Detect which cell encompasses the target text, then output its [X, Y] center coordinate. 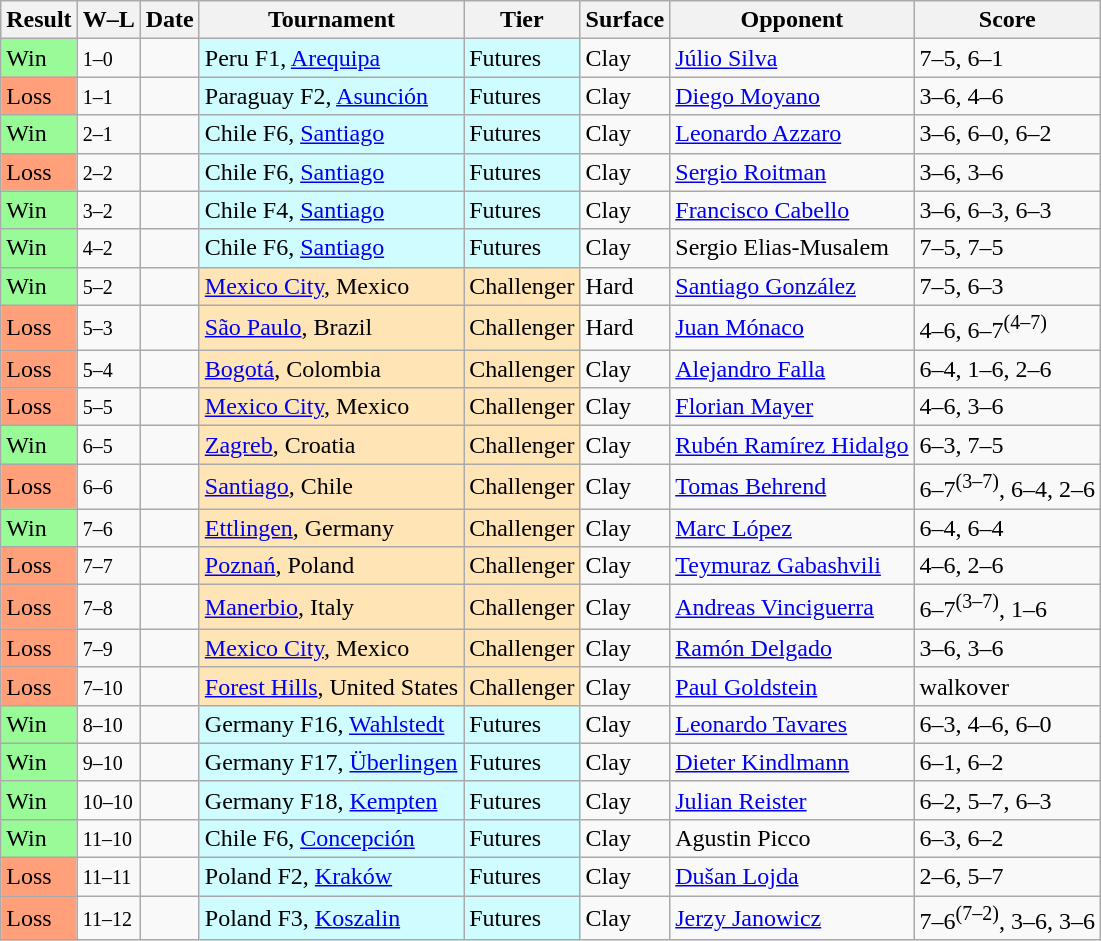
walkover [1007, 686]
Poznań, Poland [331, 566]
7–6(7–2), 3–6, 3–6 [1007, 918]
11–12 [108, 918]
Juan Mónaco [792, 328]
Paraguay F2, Asunción [331, 96]
3–6, 6–0, 6–2 [1007, 134]
6–1, 6–2 [1007, 762]
Poland F2, Kraków [331, 877]
Leonardo Tavares [792, 724]
6–2, 5–7, 6–3 [1007, 800]
Sergio Roitman [792, 172]
3–6, 4–6 [1007, 96]
6–3, 6–2 [1007, 839]
Paul Goldstein [792, 686]
5–5 [108, 407]
Agustin Picco [792, 839]
7–9 [108, 648]
11–11 [108, 877]
6–4, 1–6, 2–6 [1007, 369]
4–2 [108, 248]
Germany F18, Kempten [331, 800]
Tomas Behrend [792, 486]
Ramón Delgado [792, 648]
Surface [625, 20]
Dušan Lojda [792, 877]
São Paulo, Brazil [331, 328]
7–10 [108, 686]
8–10 [108, 724]
5–4 [108, 369]
Julian Reister [792, 800]
6–3, 7–5 [1007, 445]
5–3 [108, 328]
Poland F3, Koszalin [331, 918]
Tier [522, 20]
Zagreb, Croatia [331, 445]
7–5, 6–3 [1007, 286]
9–10 [108, 762]
2–2 [108, 172]
Bogotá, Colombia [331, 369]
7–5, 6–1 [1007, 58]
2–1 [108, 134]
Chile F6, Concepción [331, 839]
Diego Moyano [792, 96]
3–6, 6–3, 6–3 [1007, 210]
7–5, 7–5 [1007, 248]
6–5 [108, 445]
Francisco Cabello [792, 210]
2–6, 5–7 [1007, 877]
Date [170, 20]
Andreas Vinciguerra [792, 608]
Tournament [331, 20]
4–6, 3–6 [1007, 407]
Germany F17, Überlingen [331, 762]
Sergio Elias-Musalem [792, 248]
Peru F1, Arequipa [331, 58]
6–6 [108, 486]
4–6, 6–7(4–7) [1007, 328]
Marc López [792, 528]
Manerbio, Italy [331, 608]
7–7 [108, 566]
Score [1007, 20]
Florian Mayer [792, 407]
1–0 [108, 58]
Result [39, 20]
Chile F4, Santiago [331, 210]
6–7(3–7), 1–6 [1007, 608]
7–8 [108, 608]
11–10 [108, 839]
1–1 [108, 96]
4–6, 2–6 [1007, 566]
6–7(3–7), 6–4, 2–6 [1007, 486]
Teymuraz Gabashvili [792, 566]
6–4, 6–4 [1007, 528]
Santiago González [792, 286]
Dieter Kindlmann [792, 762]
Forest Hills, United States [331, 686]
10–10 [108, 800]
6–3, 4–6, 6–0 [1007, 724]
Jerzy Janowicz [792, 918]
Germany F16, Wahlstedt [331, 724]
Júlio Silva [792, 58]
Leonardo Azzaro [792, 134]
Santiago, Chile [331, 486]
Alejandro Falla [792, 369]
3–2 [108, 210]
Opponent [792, 20]
5–2 [108, 286]
W–L [108, 20]
7–6 [108, 528]
Ettlingen, Germany [331, 528]
Rubén Ramírez Hidalgo [792, 445]
